Scan for the cell matching the given text and deliver its (X, Y) coordinate at center. 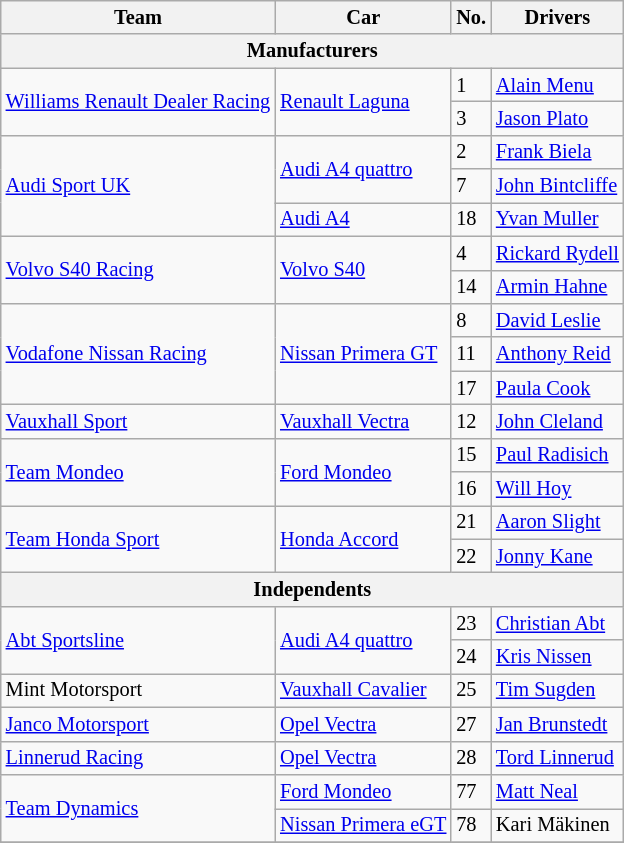
John Bintcliffe (558, 186)
23 (471, 623)
78 (471, 825)
Alain Menu (558, 85)
Kari Mäkinen (558, 825)
Kris Nissen (558, 657)
27 (471, 724)
12 (471, 421)
Aaron Slight (558, 522)
Independents (312, 589)
Paula Cook (558, 388)
15 (471, 455)
Car (363, 17)
Armin Hahne (558, 287)
16 (471, 489)
Paul Radisich (558, 455)
Tim Sugden (558, 690)
Manufacturers (312, 51)
22 (471, 556)
Will Hoy (558, 489)
14 (471, 287)
Matt Neal (558, 791)
No. (471, 17)
Tord Linnerud (558, 758)
Abt Sportsline (138, 640)
Volvo S40 (363, 270)
Nissan Primera eGT (363, 825)
Team Mondeo (138, 472)
Team Dynamics (138, 808)
John Cleland (558, 421)
Team (138, 17)
28 (471, 758)
Drivers (558, 17)
Vauxhall Vectra (363, 421)
Team Honda Sport (138, 538)
8 (471, 320)
Williams Renault Dealer Racing (138, 102)
Renault Laguna (363, 102)
Mint Motorsport (138, 690)
17 (471, 388)
Nissan Primera GT (363, 354)
Rickard Rydell (558, 253)
18 (471, 219)
2 (471, 152)
3 (471, 118)
Christian Abt (558, 623)
21 (471, 522)
Jason Plato (558, 118)
Vodafone Nissan Racing (138, 354)
25 (471, 690)
7 (471, 186)
Audi A4 (363, 219)
77 (471, 791)
Frank Biela (558, 152)
Vauxhall Sport (138, 421)
1 (471, 85)
Yvan Muller (558, 219)
Jonny Kane (558, 556)
Volvo S40 Racing (138, 270)
David Leslie (558, 320)
Honda Accord (363, 538)
Anthony Reid (558, 354)
Vauxhall Cavalier (363, 690)
Jan Brunstedt (558, 724)
Audi Sport UK (138, 186)
Linnerud Racing (138, 758)
4 (471, 253)
11 (471, 354)
24 (471, 657)
Janco Motorsport (138, 724)
